Extract the (X, Y) coordinate from the center of the cell holding the provided text.  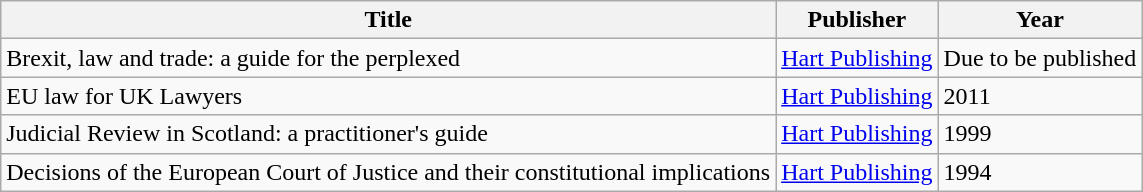
Due to be published (1040, 58)
1994 (1040, 172)
2011 (1040, 96)
Judicial Review in Scotland: a practitioner's guide (388, 134)
Publisher (857, 20)
EU law for UK Lawyers (388, 96)
1999 (1040, 134)
Brexit, law and trade: a guide for the perplexed (388, 58)
Decisions of the European Court of Justice and their constitutional implications (388, 172)
Title (388, 20)
Year (1040, 20)
